Capture the cell that displays the provided text and extract its (X, Y) central coordinate. 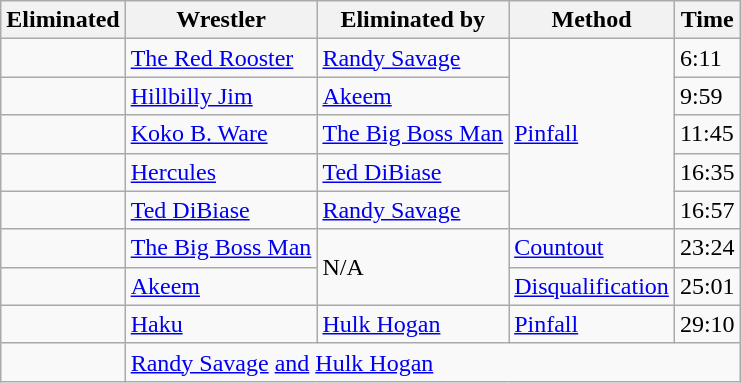
Randy Savage and Hulk Hogan (432, 362)
N/A (413, 267)
Disqualification (592, 286)
23:24 (707, 248)
9:59 (707, 96)
Haku (221, 324)
6:11 (707, 58)
Eliminated by (413, 20)
Wrestler (221, 20)
The Red Rooster (221, 58)
Method (592, 20)
Hulk Hogan (413, 324)
Countout (592, 248)
25:01 (707, 286)
16:57 (707, 210)
Koko B. Ware (221, 134)
11:45 (707, 134)
Time (707, 20)
29:10 (707, 324)
Hillbilly Jim (221, 96)
Eliminated (63, 20)
16:35 (707, 172)
Hercules (221, 172)
